Output the [x, y] coordinate of the center of the cell containing the given text.  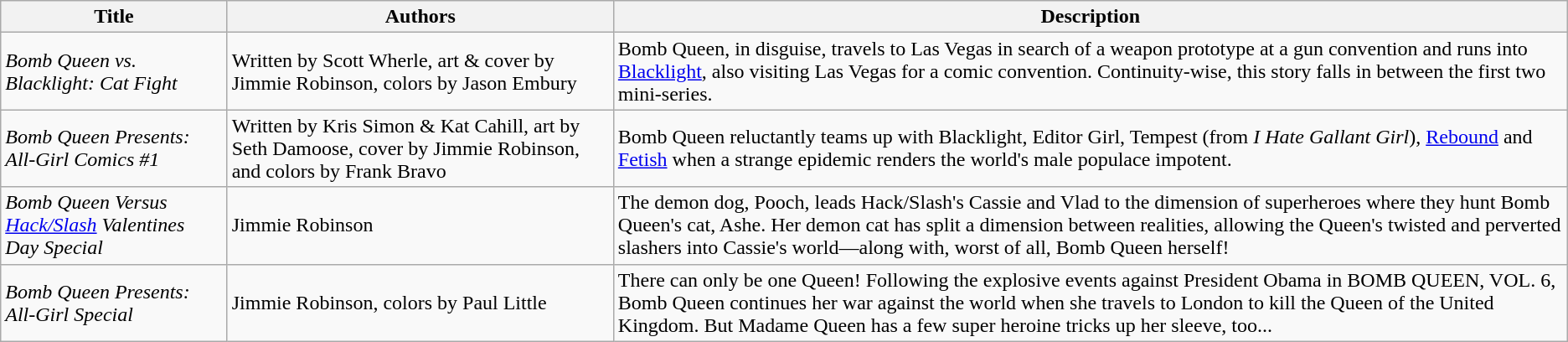
Title [114, 17]
Written by Scott Wherle, art & cover by Jimmie Robinson, colors by Jason Embury [420, 71]
Jimmie Robinson [420, 225]
Written by Kris Simon & Kat Cahill, art by Seth Damoose, cover by Jimmie Robinson, and colors by Frank Bravo [420, 148]
Jimmie Robinson, colors by Paul Little [420, 303]
Bomb Queen Presents: All-Girl Special [114, 303]
Description [1091, 17]
Bomb Queen Versus Hack/Slash Valentines Day Special [114, 225]
Bomb Queen vs. Blacklight: Cat Fight [114, 71]
Authors [420, 17]
Bomb Queen Presents: All-Girl Comics #1 [114, 148]
